Pinpoint the cell where the given text exists, returning its (X, Y) midpoint coordinate. 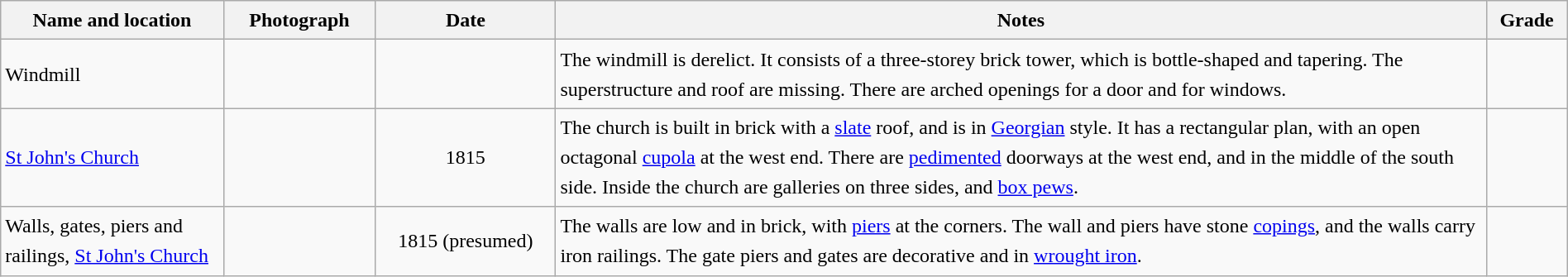
1815 (466, 157)
Date (466, 20)
St John's Church (112, 157)
1815 (presumed) (466, 241)
Walls, gates, piers and railings, St John's Church (112, 241)
Notes (1021, 20)
Grade (1527, 20)
Windmill (112, 74)
Name and location (112, 20)
Photograph (299, 20)
